For the text-containing cell, return its midpoint in (x, y) coordinate format. 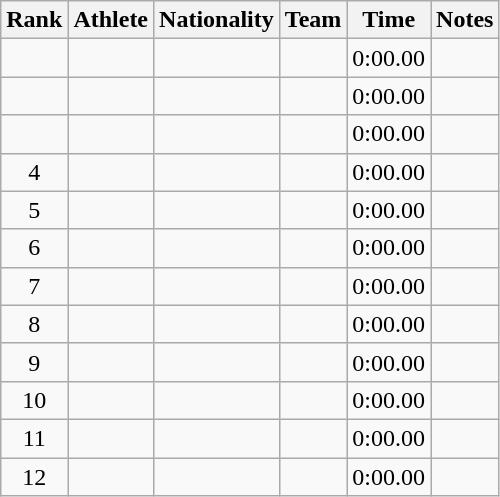
Nationality (217, 20)
Time (389, 20)
Rank (34, 20)
11 (34, 438)
12 (34, 477)
5 (34, 210)
8 (34, 324)
Athlete (111, 20)
Notes (465, 20)
9 (34, 362)
10 (34, 400)
6 (34, 248)
4 (34, 172)
7 (34, 286)
Team (313, 20)
